Search for the cell housing the specified text and yield its [x, y] center coordinate. 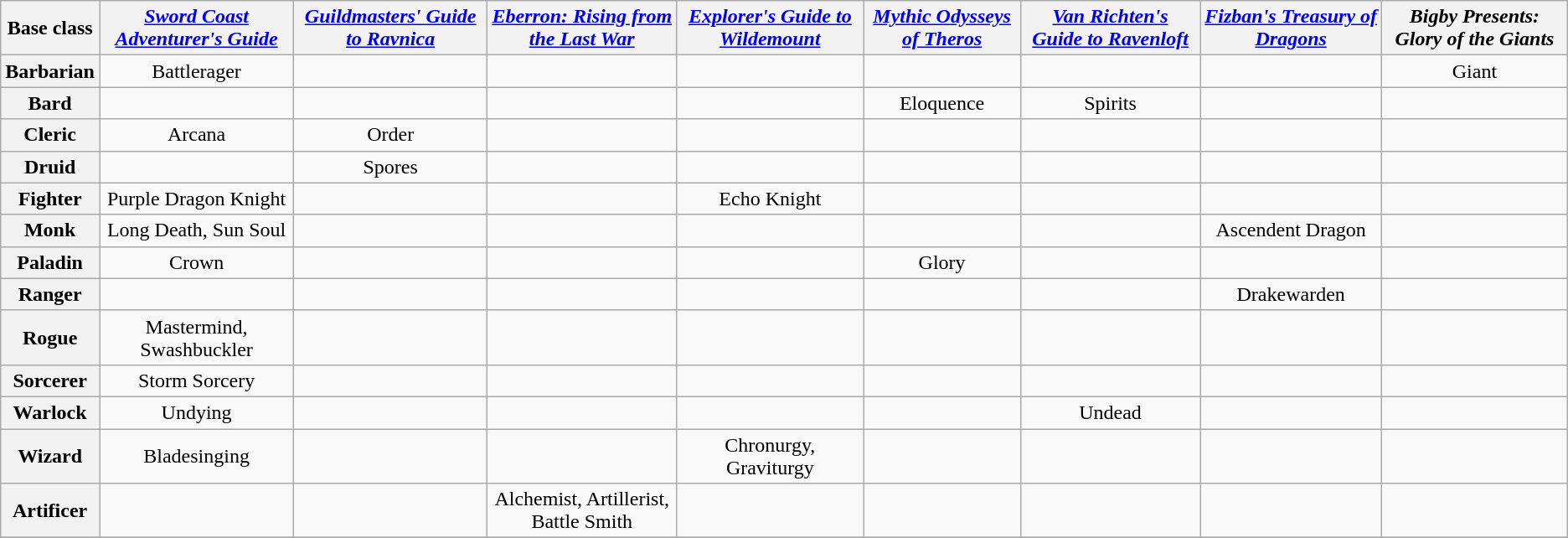
Fighter [50, 199]
Guildmasters' Guide to Ravnica [390, 28]
Undying [196, 412]
Wizard [50, 456]
Druid [50, 167]
Glory [942, 262]
Ranger [50, 294]
Van Richten's Guide to Ravenloft [1110, 28]
Monk [50, 230]
Storm Sorcery [196, 380]
Ascendent Dragon [1292, 230]
Drakewarden [1292, 294]
Undead [1110, 412]
Crown [196, 262]
Mythic Odysseys of Theros [942, 28]
Base class [50, 28]
Long Death, Sun Soul [196, 230]
Mastermind, Swashbuckler [196, 337]
Explorer's Guide to Wildemount [771, 28]
Alchemist, Artillerist, Battle Smith [582, 511]
Fizban's Treasury of Dragons [1292, 28]
Spirits [1110, 103]
Cleric [50, 135]
Rogue [50, 337]
Eberron: Rising from the Last War [582, 28]
Echo Knight [771, 199]
Bigby Presents: Glory of the Giants [1475, 28]
Barbarian [50, 71]
Chronurgy, Graviturgy [771, 456]
Bard [50, 103]
Arcana [196, 135]
Sorcerer [50, 380]
Artificer [50, 511]
Bladesinging [196, 456]
Warlock [50, 412]
Giant [1475, 71]
Purple Dragon Knight [196, 199]
Sword Coast Adventurer's Guide [196, 28]
Order [390, 135]
Battlerager [196, 71]
Eloquence [942, 103]
Paladin [50, 262]
Spores [390, 167]
